Return the [X, Y] coordinate for the center point of the cell that contains the specified text.  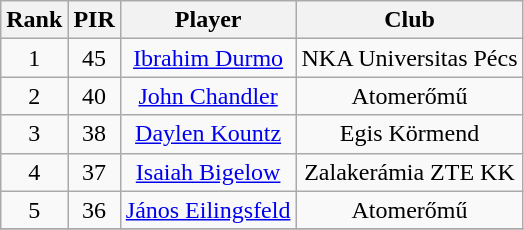
PIR [94, 20]
2 [34, 96]
1 [34, 58]
Zalakerámia ZTE KK [410, 172]
NKA Universitas Pécs [410, 58]
John Chandler [208, 96]
4 [34, 172]
40 [94, 96]
38 [94, 134]
45 [94, 58]
5 [34, 210]
Egis Körmend [410, 134]
Rank [34, 20]
Ibrahim Durmo [208, 58]
3 [34, 134]
37 [94, 172]
János Eilingsfeld [208, 210]
Player [208, 20]
Club [410, 20]
Daylen Kountz [208, 134]
36 [94, 210]
Isaiah Bigelow [208, 172]
